Detect which cell encompasses the target text, then output its [X, Y] center coordinate. 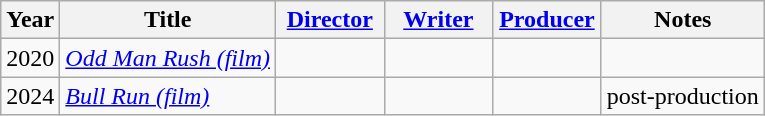
Year [30, 20]
Producer [548, 20]
Title [168, 20]
post-production [682, 96]
Director [330, 20]
2024 [30, 96]
Odd Man Rush (film) [168, 58]
Writer [438, 20]
Bull Run (film) [168, 96]
Notes [682, 20]
2020 [30, 58]
